Locate the cell with the specified text and output its [X, Y] center coordinate. 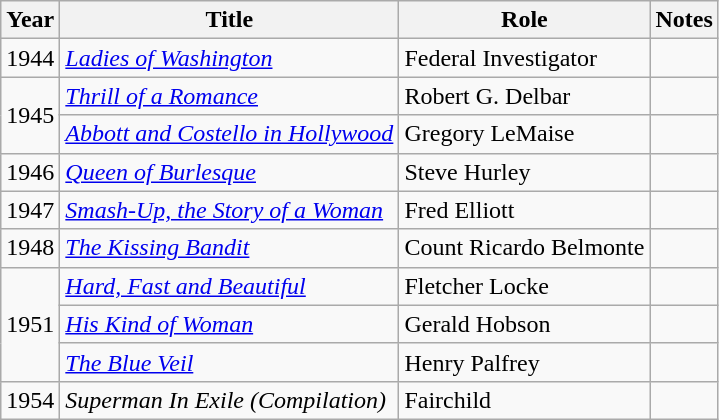
Robert G. Delbar [524, 96]
Thrill of a Romance [230, 96]
1944 [30, 58]
His Kind of Woman [230, 324]
1948 [30, 248]
Year [30, 20]
Notes [684, 20]
Title [230, 20]
Superman In Exile (Compilation) [230, 400]
Gerald Hobson [524, 324]
Fletcher Locke [524, 286]
Federal Investigator [524, 58]
Henry Palfrey [524, 362]
1946 [30, 172]
The Kissing Bandit [230, 248]
1945 [30, 115]
Ladies of Washington [230, 58]
Hard, Fast and Beautiful [230, 286]
Queen of Burlesque [230, 172]
Gregory LeMaise [524, 134]
Count Ricardo Belmonte [524, 248]
Role [524, 20]
1947 [30, 210]
The Blue Veil [230, 362]
Smash-Up, the Story of a Woman [230, 210]
Fred Elliott [524, 210]
1954 [30, 400]
Fairchild [524, 400]
Abbott and Costello in Hollywood [230, 134]
1951 [30, 324]
Steve Hurley [524, 172]
